Identify which cell holds the provided text, then report its [X, Y] central coordinate. 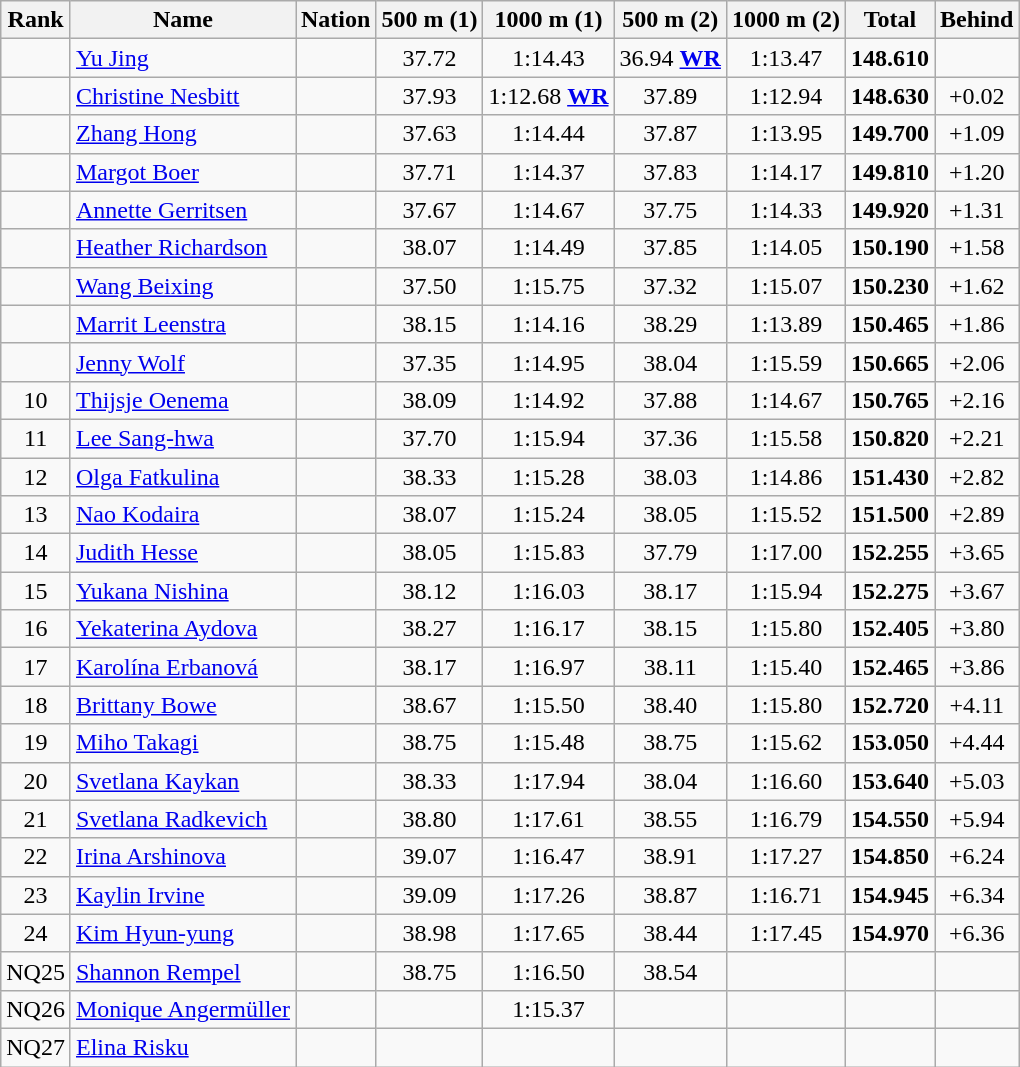
Nation [336, 20]
1:12.94 [786, 96]
1:14.17 [786, 172]
21 [36, 819]
Yekaterina Aydova [182, 629]
Lee Sang-hwa [182, 438]
19 [36, 743]
38.03 [670, 477]
17 [36, 667]
38.87 [670, 895]
36.94 WR [670, 58]
18 [36, 705]
152.255 [890, 553]
+2.82 [977, 477]
NQ25 [36, 971]
38.91 [670, 857]
24 [36, 933]
20 [36, 781]
1:15.37 [548, 1009]
1:17.45 [786, 933]
38.54 [670, 971]
+4.11 [977, 705]
1:15.50 [548, 705]
1:16.97 [548, 667]
Thijsje Oenema [182, 400]
Nao Kodaira [182, 515]
154.970 [890, 933]
1:15.58 [786, 438]
1:16.79 [786, 819]
1000 m (2) [786, 20]
500 m (2) [670, 20]
1:17.65 [548, 933]
1:16.03 [548, 591]
Jenny Wolf [182, 362]
1:17.26 [548, 895]
1:14.43 [548, 58]
+1.31 [977, 210]
1:15.62 [786, 743]
151.500 [890, 515]
+2.21 [977, 438]
148.610 [890, 58]
37.63 [430, 134]
38.67 [430, 705]
1:15.48 [548, 743]
153.640 [890, 781]
Marrit Leenstra [182, 324]
152.465 [890, 667]
1:14.92 [548, 400]
1:15.75 [548, 286]
Rank [36, 20]
+6.36 [977, 933]
1:14.49 [548, 248]
150.190 [890, 248]
150.765 [890, 400]
1:14.37 [548, 172]
150.820 [890, 438]
23 [36, 895]
1:14.86 [786, 477]
38.40 [670, 705]
37.67 [430, 210]
38.98 [430, 933]
1:15.07 [786, 286]
Kaylin Irvine [182, 895]
1:14.16 [548, 324]
152.720 [890, 705]
37.70 [430, 438]
1000 m (1) [548, 20]
148.630 [890, 96]
Shannon Rempel [182, 971]
Total [890, 20]
+1.58 [977, 248]
1:13.89 [786, 324]
37.50 [430, 286]
38.12 [430, 591]
11 [36, 438]
+1.20 [977, 172]
38.55 [670, 819]
1:12.68 WR [548, 96]
37.85 [670, 248]
Miho Takagi [182, 743]
1:15.28 [548, 477]
37.35 [430, 362]
+4.44 [977, 743]
1:16.71 [786, 895]
1:16.17 [548, 629]
12 [36, 477]
154.550 [890, 819]
37.75 [670, 210]
149.920 [890, 210]
Olga Fatkulina [182, 477]
500 m (1) [430, 20]
38.29 [670, 324]
149.700 [890, 134]
1:14.44 [548, 134]
Behind [977, 20]
1:15.24 [548, 515]
Judith Hesse [182, 553]
1:17.94 [548, 781]
1:17.27 [786, 857]
38.44 [670, 933]
+5.03 [977, 781]
Brittany Bowe [182, 705]
+2.89 [977, 515]
Monique Angermüller [182, 1009]
38.09 [430, 400]
37.79 [670, 553]
Svetlana Kaykan [182, 781]
37.32 [670, 286]
14 [36, 553]
+5.94 [977, 819]
Svetlana Radkevich [182, 819]
Kim Hyun-yung [182, 933]
1:17.61 [548, 819]
1:16.60 [786, 781]
16 [36, 629]
37.36 [670, 438]
37.88 [670, 400]
+1.86 [977, 324]
+6.24 [977, 857]
149.810 [890, 172]
Zhang Hong [182, 134]
15 [36, 591]
39.09 [430, 895]
13 [36, 515]
1:14.33 [786, 210]
Name [182, 20]
150.665 [890, 362]
Irina Arshinova [182, 857]
Heather Richardson [182, 248]
152.275 [890, 591]
1:15.40 [786, 667]
1:17.00 [786, 553]
38.11 [670, 667]
Yukana Nishina [182, 591]
150.465 [890, 324]
+3.65 [977, 553]
+6.34 [977, 895]
37.93 [430, 96]
+3.86 [977, 667]
+2.16 [977, 400]
154.945 [890, 895]
Annette Gerritsen [182, 210]
38.27 [430, 629]
1:15.83 [548, 553]
150.230 [890, 286]
+1.09 [977, 134]
1:14.95 [548, 362]
38.80 [430, 819]
152.405 [890, 629]
Christine Nesbitt [182, 96]
+1.62 [977, 286]
Margot Boer [182, 172]
Elina Risku [182, 1047]
Wang Beixing [182, 286]
154.850 [890, 857]
+3.80 [977, 629]
+2.06 [977, 362]
37.72 [430, 58]
1:14.05 [786, 248]
+0.02 [977, 96]
Karolína Erbanová [182, 667]
1:13.47 [786, 58]
1:13.95 [786, 134]
NQ27 [36, 1047]
+3.67 [977, 591]
1:16.50 [548, 971]
37.89 [670, 96]
22 [36, 857]
1:15.52 [786, 515]
37.83 [670, 172]
1:16.47 [548, 857]
10 [36, 400]
153.050 [890, 743]
151.430 [890, 477]
Yu Jing [182, 58]
39.07 [430, 857]
1:15.59 [786, 362]
NQ26 [36, 1009]
37.87 [670, 134]
37.71 [430, 172]
